Return [x, y] of the center of cell containing provided text 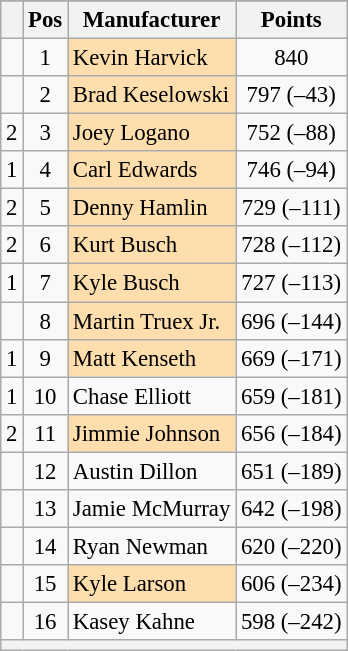
Carl Edwards [152, 170]
12 [46, 471]
606 (–234) [292, 584]
Chase Elliott [152, 396]
746 (–94) [292, 170]
Matt Kenseth [152, 358]
13 [46, 509]
16 [46, 621]
Austin Dillon [152, 471]
10 [46, 396]
6 [46, 245]
Denny Hamlin [152, 208]
Kevin Harvick [152, 58]
728 (–112) [292, 245]
752 (–88) [292, 133]
Jimmie Johnson [152, 433]
Jamie McMurray [152, 509]
669 (–171) [292, 358]
3 [46, 133]
14 [46, 546]
Kyle Busch [152, 283]
642 (–198) [292, 509]
15 [46, 584]
Martin Truex Jr. [152, 321]
7 [46, 283]
4 [46, 170]
Points [292, 20]
11 [46, 433]
Kasey Kahne [152, 621]
656 (–184) [292, 433]
729 (–111) [292, 208]
598 (–242) [292, 621]
840 [292, 58]
Pos [46, 20]
8 [46, 321]
Manufacturer [152, 20]
659 (–181) [292, 396]
Joey Logano [152, 133]
5 [46, 208]
Kurt Busch [152, 245]
9 [46, 358]
Brad Keselowski [152, 95]
Ryan Newman [152, 546]
797 (–43) [292, 95]
620 (–220) [292, 546]
696 (–144) [292, 321]
727 (–113) [292, 283]
Kyle Larson [152, 584]
651 (–189) [292, 471]
